Determine the [x, y] coordinate at the center of the cell enclosing the given text.  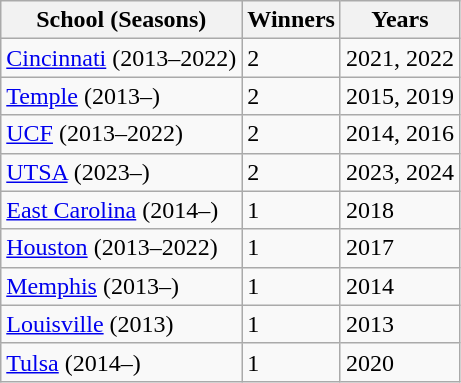
2023, 2024 [400, 172]
Houston (2013–2022) [122, 248]
2015, 2019 [400, 96]
Memphis (2013–) [122, 286]
Temple (2013–) [122, 96]
Winners [292, 20]
2021, 2022 [400, 58]
Years [400, 20]
UCF (2013–2022) [122, 134]
2013 [400, 324]
2017 [400, 248]
2014, 2016 [400, 134]
Tulsa (2014–) [122, 362]
2018 [400, 210]
2014 [400, 286]
UTSA (2023–) [122, 172]
2020 [400, 362]
School (Seasons) [122, 20]
East Carolina (2014–) [122, 210]
Cincinnati (2013–2022) [122, 58]
Louisville (2013) [122, 324]
